Scan for the cell matching the given text and deliver its [X, Y] coordinate at center. 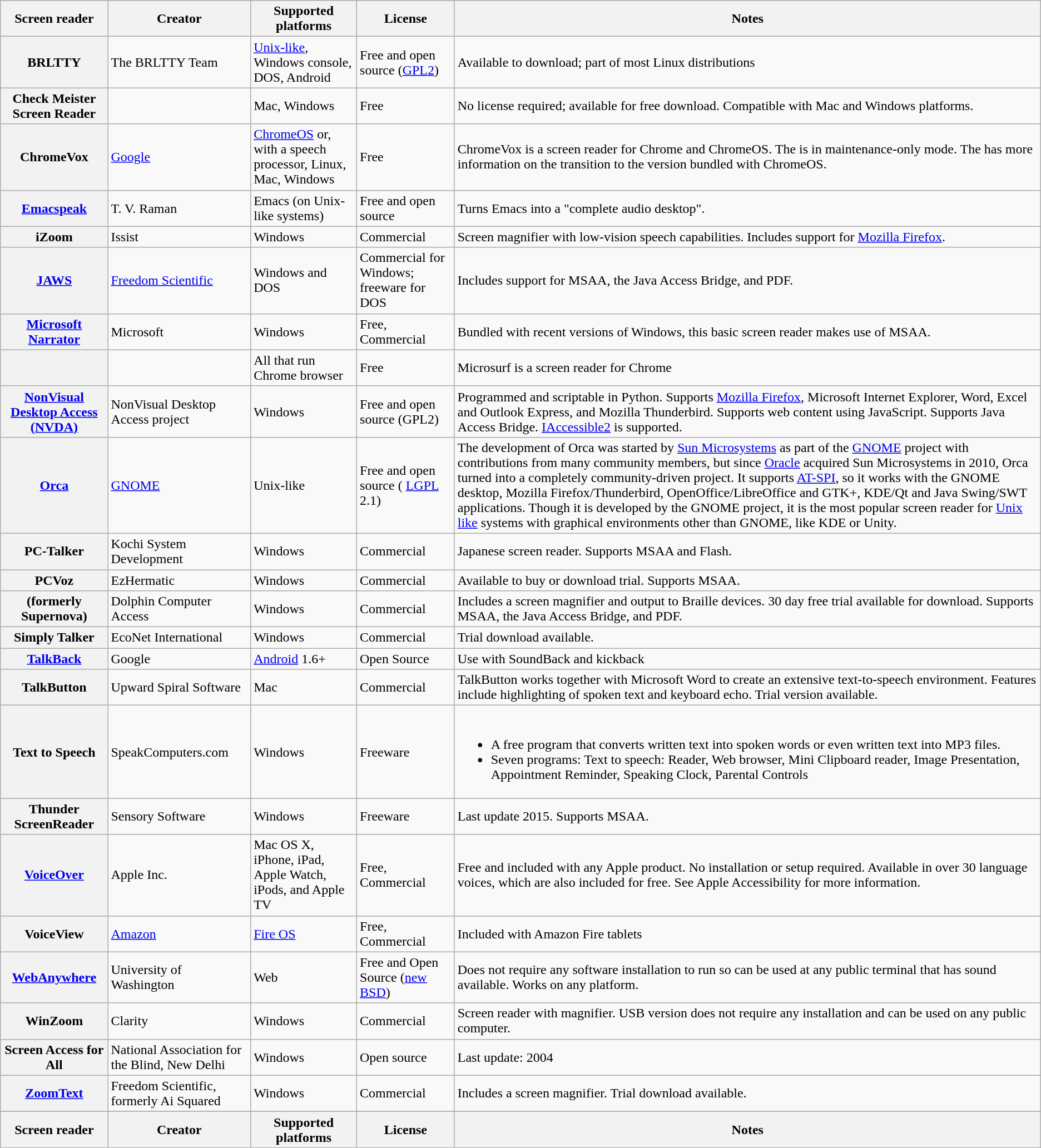
NonVisual Desktop Access project [179, 411]
Open source [406, 1057]
Turns Emacs into a "complete audio desktop". [747, 208]
National Association for the Blind, New Delhi [179, 1057]
Check Meister Screen Reader [54, 106]
Simply Talker [54, 638]
Screen magnifier with low-vision speech capabilities. Includes support for Mozilla Firefox. [747, 237]
Amazon [179, 934]
Windows and DOS [304, 280]
Free and open source [406, 208]
All that run Chrome browser [304, 368]
Free and open source ( LGPL 2.1) [406, 485]
Android 1.6+ [304, 659]
Use with SoundBack and kickback [747, 659]
Upward Spiral Software [179, 687]
EcoNet International [179, 638]
Open Source [406, 659]
Fire OS [304, 934]
T. V. Raman [179, 208]
GNOME [179, 485]
TalkBack [54, 659]
PC-Talker [54, 551]
Kochi System Development [179, 551]
Microsoft [179, 331]
Freedom Scientific [179, 280]
Freedom Scientific, formerly Ai Squared [179, 1093]
Orca [54, 485]
No license required; available for free download. Compatible with Mac and Windows platforms. [747, 106]
VoiceView [54, 934]
BRLTTY [54, 62]
VoiceOver [54, 875]
Issist [179, 237]
Includes a screen magnifier. Trial download available. [747, 1093]
Includes support for MSAA, the Java Access Bridge, and PDF. [747, 280]
ZoomText [54, 1093]
Includes a screen magnifier and output to Braille devices. 30 day free trial available for download. Supports MSAA, the Java Access Bridge, and PDF. [747, 609]
EzHermatic [179, 580]
Mac OS X, iPhone, iPad, Apple Watch, iPods, and Apple TV [304, 875]
iZoom [54, 237]
Apple Inc. [179, 875]
Included with Amazon Fire tablets [747, 934]
Sensory Software [179, 816]
Dolphin Computer Access [179, 609]
Mac, Windows [304, 106]
Japanese screen reader. Supports MSAA and Flash. [747, 551]
ChromeOS or, with a speech processor, Linux, Mac, Windows [304, 157]
Clarity [179, 1021]
Trial download available. [747, 638]
Microsurf is a screen reader for Chrome [747, 368]
Unix-like, Windows console, DOS, Android [304, 62]
Web [304, 977]
Unix-like [304, 485]
(formerly Supernova) [54, 609]
Screen Access for All [54, 1057]
Free and Open Source (new BSD) [406, 977]
SpeakComputers.com [179, 752]
Does not require any software installation to run so can be used at any public terminal that has sound available. Works on any platform. [747, 977]
Last update 2015. Supports MSAA. [747, 816]
The BRLTTY Team [179, 62]
NonVisual Desktop Access (NVDA) [54, 411]
Emacspeak [54, 208]
Thunder ScreenReader [54, 816]
TalkButton [54, 687]
Available to buy or download trial. Supports MSAA. [747, 580]
ChromeVox [54, 157]
University of Washington [179, 977]
Text to Speech [54, 752]
Last update: 2004 [747, 1057]
Microsoft Narrator [54, 331]
Available to download; part of most Linux distributions [747, 62]
Screen reader with magnifier. USB version does not require any installation and can be used on any public computer. [747, 1021]
Emacs (on Unix-like systems) [304, 208]
WinZoom [54, 1021]
PCVoz [54, 580]
Bundled with recent versions of Windows, this basic screen reader makes use of MSAA. [747, 331]
JAWS [54, 280]
WebAnywhere [54, 977]
Commercial for Windows; freeware for DOS [406, 280]
Mac [304, 687]
